Provide the [X, Y] coordinate of the cell's center where the given text is located.  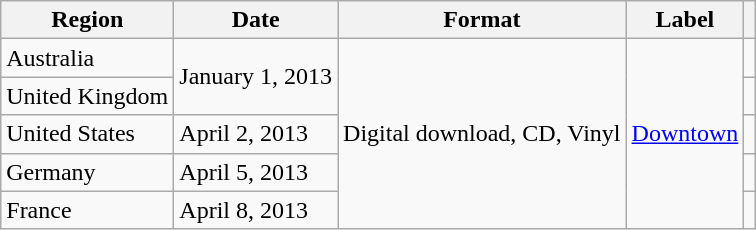
April 8, 2013 [256, 210]
United Kingdom [88, 96]
April 2, 2013 [256, 134]
Date [256, 20]
Label [685, 20]
Format [482, 20]
January 1, 2013 [256, 77]
Australia [88, 58]
United States [88, 134]
France [88, 210]
Germany [88, 172]
Downtown [685, 134]
Digital download, CD, Vinyl [482, 134]
Region [88, 20]
April 5, 2013 [256, 172]
